Find where the given text appears and provide that cell's center as (X, Y) coordinate. 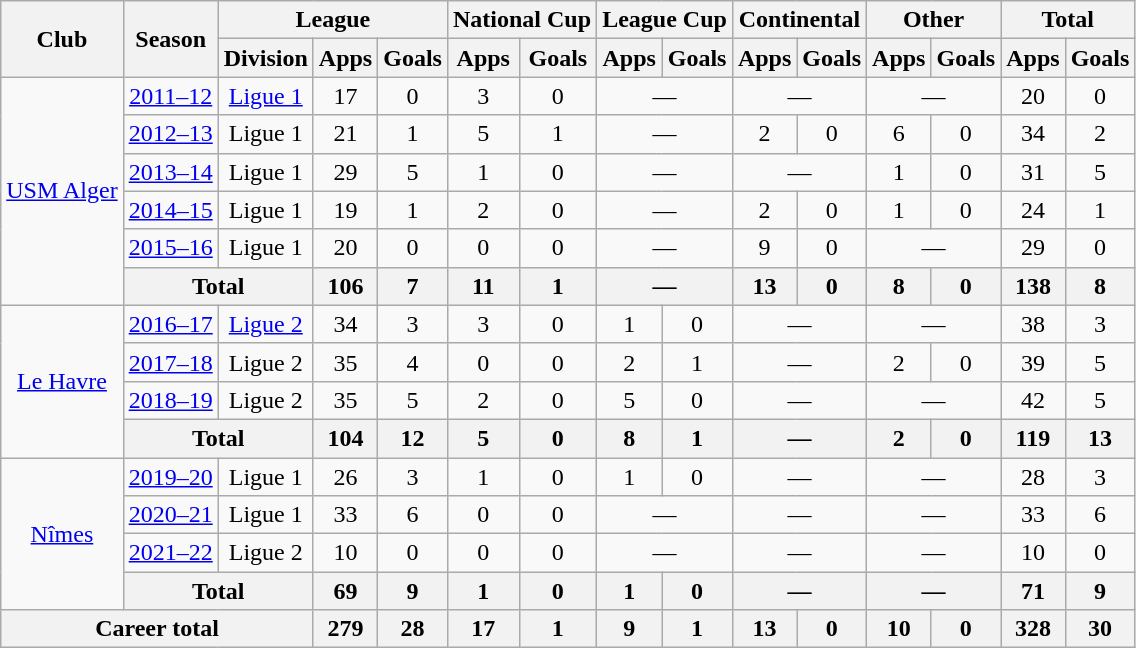
Nîmes (62, 534)
Continental (799, 20)
39 (1033, 362)
2016–17 (170, 324)
2018–19 (170, 400)
Le Havre (62, 381)
104 (345, 438)
National Cup (522, 20)
2011–12 (170, 96)
2020–21 (170, 515)
21 (345, 134)
2019–20 (170, 477)
Other (934, 20)
2014–15 (170, 210)
Season (170, 39)
38 (1033, 324)
2021–22 (170, 553)
League (332, 20)
69 (345, 591)
League Cup (665, 20)
4 (413, 362)
42 (1033, 400)
138 (1033, 286)
2013–14 (170, 172)
Club (62, 39)
Career total (158, 629)
2012–13 (170, 134)
328 (1033, 629)
2015–16 (170, 248)
30 (1100, 629)
24 (1033, 210)
USM Alger (62, 191)
7 (413, 286)
Division (266, 58)
12 (413, 438)
31 (1033, 172)
11 (483, 286)
2017–18 (170, 362)
106 (345, 286)
71 (1033, 591)
26 (345, 477)
119 (1033, 438)
19 (345, 210)
279 (345, 629)
